From the cell containing the given text, extract its center point as [x, y] coordinate. 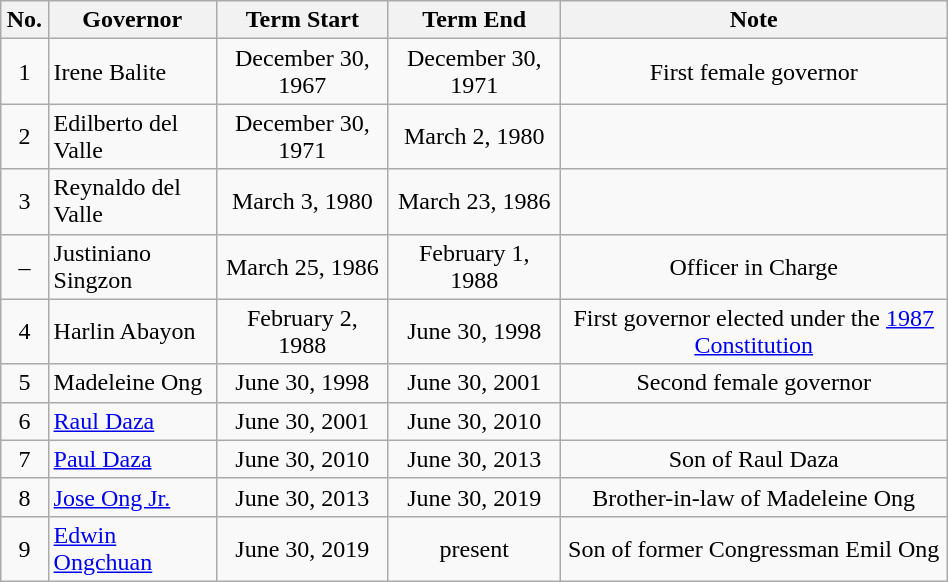
8 [24, 497]
Raul Daza [132, 421]
2 [24, 136]
March 25, 1986 [302, 266]
6 [24, 421]
– [24, 266]
1 [24, 72]
First governor elected under the 1987 Constitution [754, 332]
Note [754, 20]
Edwin Ongchuan [132, 548]
Paul Daza [132, 459]
Brother-in-law of Madeleine Ong [754, 497]
Harlin Abayon [132, 332]
Jose Ong Jr. [132, 497]
February 1, 1988 [474, 266]
Officer in Charge [754, 266]
March 23, 1986 [474, 202]
First female governor [754, 72]
Reynaldo del Valle [132, 202]
February 2, 1988 [302, 332]
3 [24, 202]
March 3, 1980 [302, 202]
Edilberto del Valle [132, 136]
7 [24, 459]
9 [24, 548]
5 [24, 383]
Second female governor [754, 383]
December 30, 1967 [302, 72]
Son of former Congressman Emil Ong [754, 548]
Term End [474, 20]
March 2, 1980 [474, 136]
Justiniano Singzon [132, 266]
Irene Balite [132, 72]
Madeleine Ong [132, 383]
Son of Raul Daza [754, 459]
Term Start [302, 20]
present [474, 548]
No. [24, 20]
4 [24, 332]
Governor [132, 20]
